Output the [x, y] coordinate of the center of the cell containing the given text.  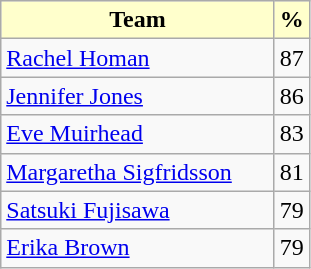
Erika Brown [138, 248]
83 [292, 134]
Rachel Homan [138, 58]
Eve Muirhead [138, 134]
81 [292, 172]
Margaretha Sigfridsson [138, 172]
% [292, 20]
87 [292, 58]
Jennifer Jones [138, 96]
Team [138, 20]
Satsuki Fujisawa [138, 210]
86 [292, 96]
